Scan for the cell matching the given text and deliver its (x, y) coordinate at center. 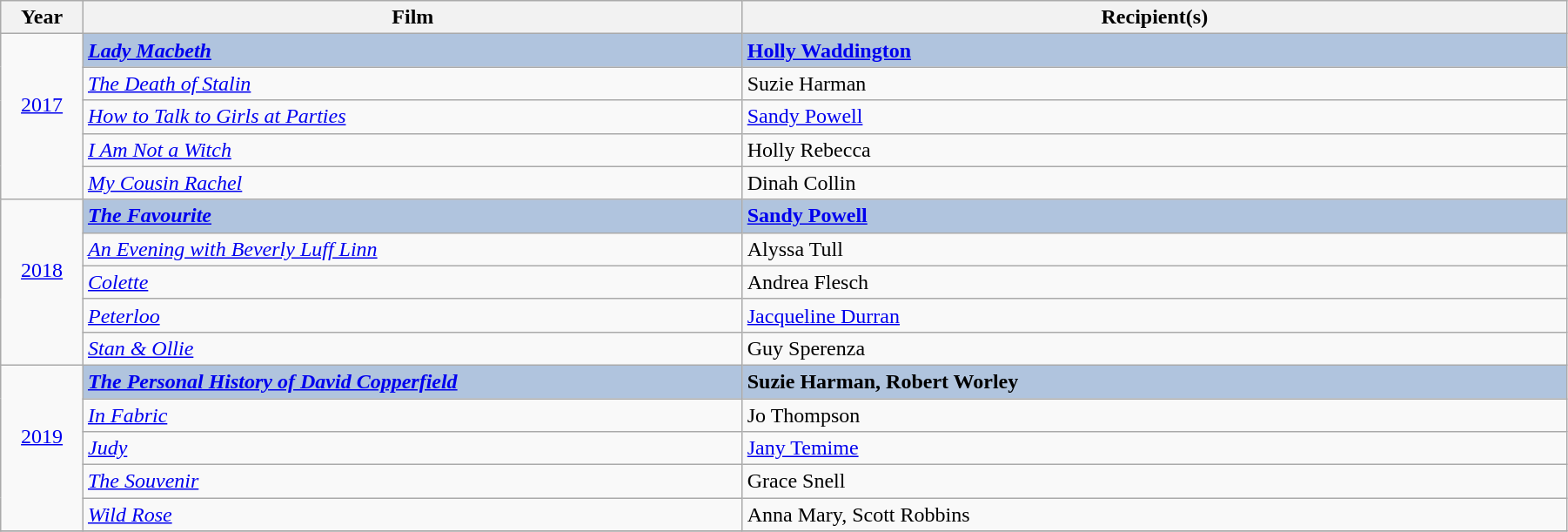
Colette (412, 282)
In Fabric (412, 415)
I Am Not a Witch (412, 150)
Film (412, 17)
Year (42, 17)
Anna Mary, Scott Robbins (1154, 515)
The Death of Stalin (412, 84)
Wild Rose (412, 515)
Andrea Flesch (1154, 282)
Jo Thompson (1154, 415)
Grace Snell (1154, 481)
How to Talk to Girls at Parties (412, 117)
Stan & Ollie (412, 348)
Guy Sperenza (1154, 348)
Suzie Harman, Robert Worley (1154, 381)
Alyssa Tull (1154, 249)
The Personal History of David Copperfield (412, 381)
2019 (42, 448)
Suzie Harman (1154, 84)
Dinah Collin (1154, 183)
The Favourite (412, 216)
Recipient(s) (1154, 17)
Lady Macbeth (412, 51)
The Souvenir (412, 481)
My Cousin Rachel (412, 183)
Holly Waddington (1154, 51)
Peterloo (412, 315)
2017 (42, 117)
Holly Rebecca (1154, 150)
Judy (412, 448)
Jany Temime (1154, 448)
Jacqueline Durran (1154, 315)
2018 (42, 282)
An Evening with Beverly Luff Linn (412, 249)
